Scan for the cell matching the given text and deliver its (x, y) coordinate at center. 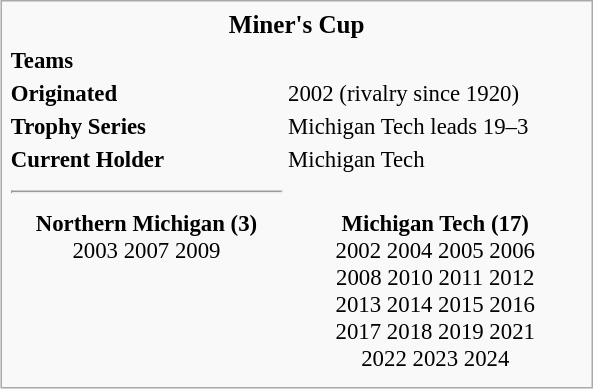
Originated (146, 93)
Michigan Tech (436, 159)
Trophy Series (146, 126)
Current Holder (146, 159)
2002 (rivalry since 1920) (436, 93)
Michigan Tech (17)2002 2004 2005 2006 2008 2010 2011 2012 2013 2014 2015 2016 2017 2018 2019 2021 2022 2023 2024 (436, 292)
Michigan Tech leads 19–3 (436, 126)
Miner's Cup (296, 26)
Teams (146, 60)
Northern Michigan (3) 2003 2007 2009 (146, 292)
